From the cell containing the given text, extract its center point as (X, Y) coordinate. 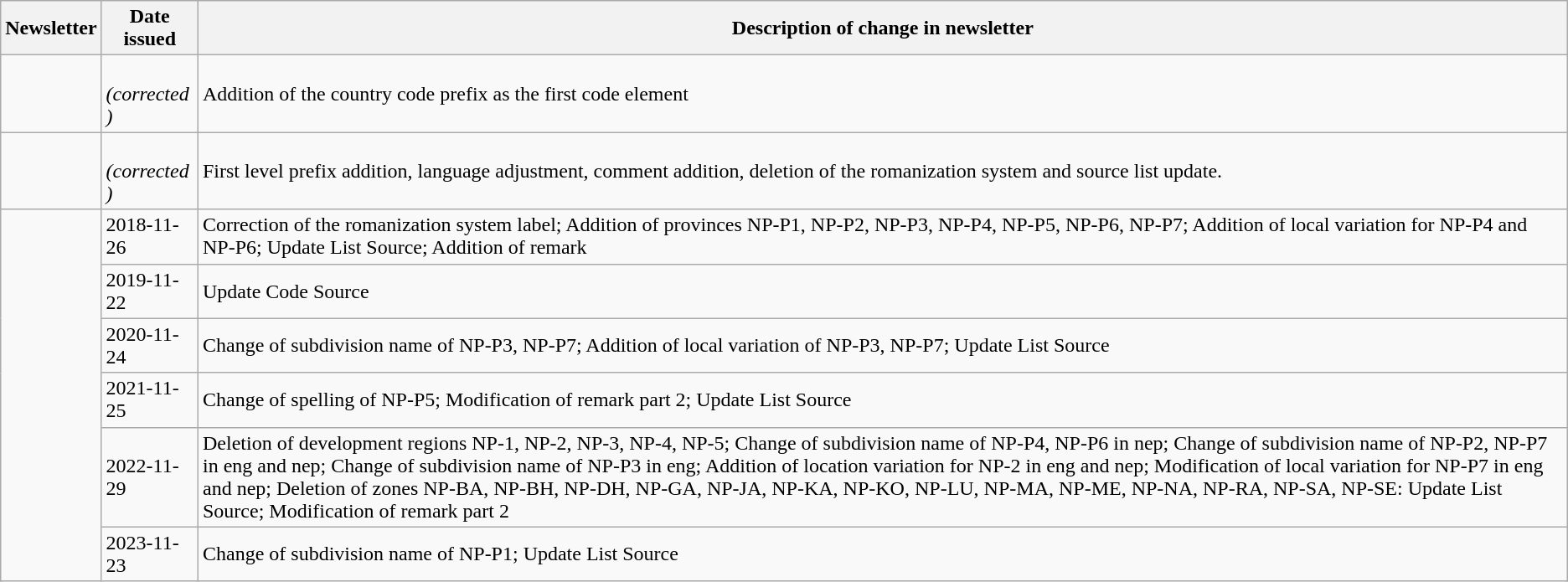
2021-11-25 (149, 400)
Date issued (149, 28)
First level prefix addition, language adjustment, comment addition, deletion of the romanization system and source list update. (883, 171)
Change of spelling of NP-P5; Modification of remark part 2; Update List Source (883, 400)
Update Code Source (883, 291)
Change of subdivision name of NP-P3, NP-P7; Addition of local variation of NP-P3, NP-P7; Update List Source (883, 345)
Addition of the country code prefix as the first code element (883, 94)
2022-11-29 (149, 477)
Newsletter (51, 28)
2020-11-24 (149, 345)
2019-11-22 (149, 291)
Change of subdivision name of NP-P1; Update List Source (883, 554)
Description of change in newsletter (883, 28)
2023-11-23 (149, 554)
2018-11-26 (149, 236)
